Provide the [X, Y] coordinate of the cell's center where the given text is located.  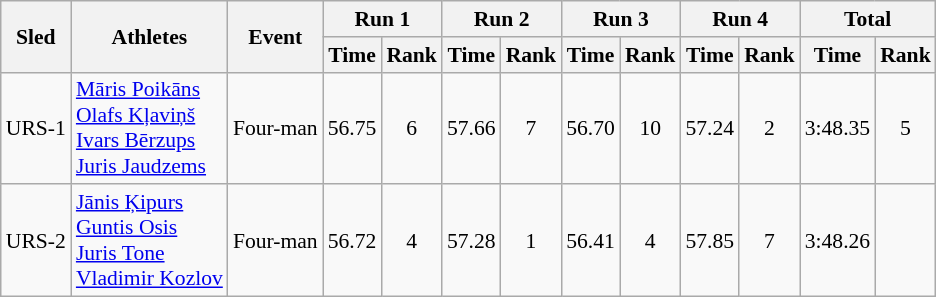
Run 2 [502, 19]
5 [906, 128]
3:48.26 [838, 241]
Event [276, 36]
6 [412, 128]
Run 1 [382, 19]
10 [650, 128]
3:48.35 [838, 128]
56.70 [590, 128]
57.66 [472, 128]
URS-2 [36, 241]
Māris PoikānsOlafs KļaviņšIvars BērzupsJuris Jaudzems [150, 128]
56.41 [590, 241]
56.72 [352, 241]
57.28 [472, 241]
Athletes [150, 36]
57.24 [710, 128]
2 [770, 128]
57.85 [710, 241]
Run 3 [620, 19]
URS-1 [36, 128]
Total [868, 19]
Run 4 [740, 19]
Jānis ĶipursGuntis OsisJuris ToneVladimir Kozlov [150, 241]
Sled [36, 36]
56.75 [352, 128]
1 [532, 241]
